Detect which cell encompasses the target text, then output its [x, y] center coordinate. 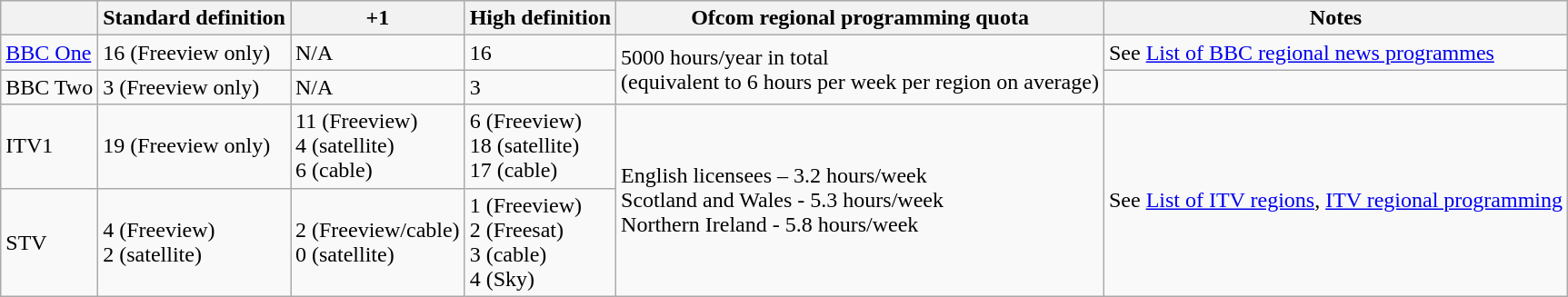
+1 [378, 18]
6 (Freeview)18 (satellite)17 (cable) [540, 146]
5000 hours/year in total(equivalent to 6 hours per week per region on average) [860, 70]
See List of ITV regions, ITV regional programming [1335, 200]
Notes [1335, 18]
BBC One [49, 53]
2 (Freeview/cable) 0 (satellite) [378, 242]
Ofcom regional programming quota [860, 18]
19 (Freeview only) [195, 146]
16 [540, 53]
Standard definition [195, 18]
ITV1 [49, 146]
3 [540, 87]
16 (Freeview only) [195, 53]
See List of BBC regional news programmes [1335, 53]
English licensees – 3.2 hours/weekScotland and Wales - 5.3 hours/weekNorthern Ireland - 5.8 hours/week [860, 200]
STV [49, 242]
4 (Freeview) 2 (satellite) [195, 242]
3 (Freeview only) [195, 87]
11 (Freeview)4 (satellite)6 (cable) [378, 146]
High definition [540, 18]
BBC Two [49, 87]
1 (Freeview)2 (Freesat)3 (cable)4 (Sky) [540, 242]
